Determine the [x, y] coordinate at the center of the cell enclosing the given text.  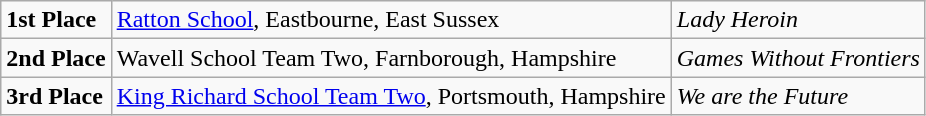
3rd Place [56, 96]
King Richard School Team Two, Portsmouth, Hampshire [391, 96]
Lady Heroin [798, 20]
2nd Place [56, 58]
1st Place [56, 20]
We are the Future [798, 96]
Ratton School, Eastbourne, East Sussex [391, 20]
Games Without Frontiers [798, 58]
Wavell School Team Two, Farnborough, Hampshire [391, 58]
